Locate the cell with the specified text and output its (X, Y) center coordinate. 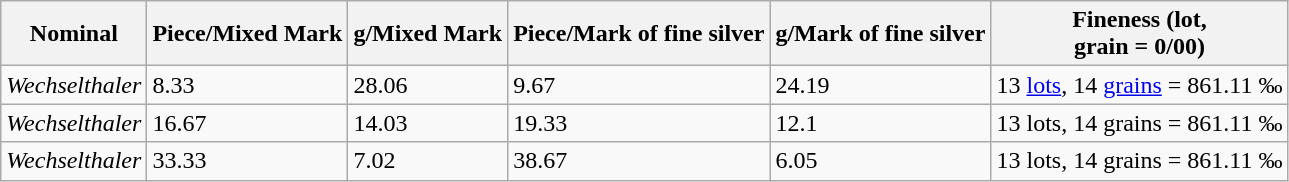
g/Mark of fine silver (880, 34)
38.67 (639, 161)
33.33 (248, 161)
Piece/Mixed Mark (248, 34)
6.05 (880, 161)
16.67 (248, 123)
28.06 (428, 85)
Nominal (74, 34)
14.03 (428, 123)
7.02 (428, 161)
24.19 (880, 85)
12.1 (880, 123)
Piece/Mark of fine silver (639, 34)
Fineness (lot,grain = 0/00) (1140, 34)
19.33 (639, 123)
9.67 (639, 85)
8.33 (248, 85)
g/Mixed Mark (428, 34)
